For the text-containing cell, return its midpoint in [X, Y] coordinate format. 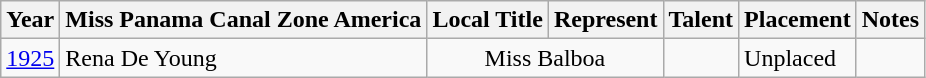
Rena De Young [244, 58]
Talent [701, 20]
1925 [30, 58]
Miss Balboa [545, 58]
Placement [798, 20]
Year [30, 20]
Represent [606, 20]
Local Title [488, 20]
Notes [890, 20]
Miss Panama Canal Zone America [244, 20]
Unplaced [798, 58]
